Identify which cell holds the provided text, then report its [x, y] central coordinate. 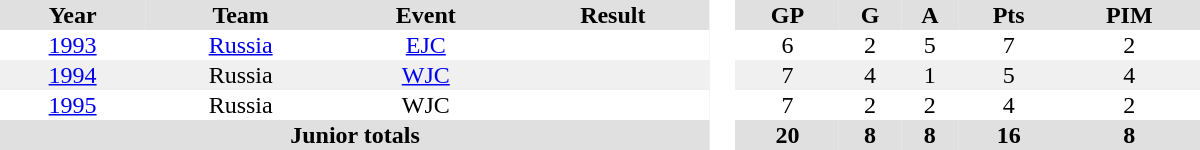
1994 [72, 75]
PIM [1129, 15]
EJC [426, 45]
Event [426, 15]
Junior totals [355, 135]
G [870, 15]
16 [1009, 135]
1993 [72, 45]
Pts [1009, 15]
20 [788, 135]
Team [240, 15]
1995 [72, 105]
1 [930, 75]
GP [788, 15]
6 [788, 45]
A [930, 15]
Year [72, 15]
Result [612, 15]
